From the cell containing the given text, extract its center point as (x, y) coordinate. 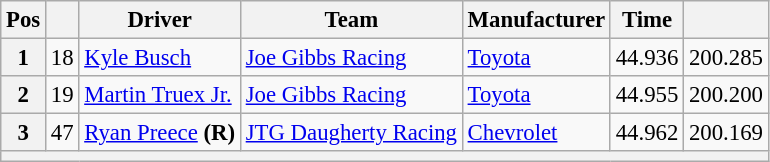
Pos (24, 20)
200.200 (726, 95)
44.955 (646, 95)
Kyle Busch (160, 58)
Time (646, 20)
Manufacturer (536, 20)
JTG Daugherty Racing (351, 133)
200.169 (726, 133)
19 (62, 95)
1 (24, 58)
2 (24, 95)
44.936 (646, 58)
18 (62, 58)
44.962 (646, 133)
3 (24, 133)
Martin Truex Jr. (160, 95)
Driver (160, 20)
Chevrolet (536, 133)
47 (62, 133)
Team (351, 20)
Ryan Preece (R) (160, 133)
200.285 (726, 58)
